Detect which cell encompasses the target text, then output its [X, Y] center coordinate. 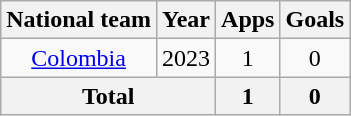
Apps [248, 20]
Colombia [79, 58]
Goals [315, 20]
Total [108, 96]
National team [79, 20]
Year [186, 20]
2023 [186, 58]
